Detect which cell encompasses the target text, then output its (x, y) center coordinate. 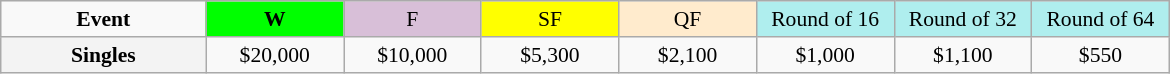
W (275, 19)
$550 (1101, 55)
Event (104, 19)
$1,000 (825, 55)
$10,000 (413, 55)
$1,100 (963, 55)
Singles (104, 55)
SF (550, 19)
QF (688, 19)
$5,300 (550, 55)
F (413, 19)
Round of 64 (1101, 19)
$2,100 (688, 55)
Round of 16 (825, 19)
Round of 32 (963, 19)
$20,000 (275, 55)
